Find where the given text appears and provide that cell's center as [X, Y] coordinate. 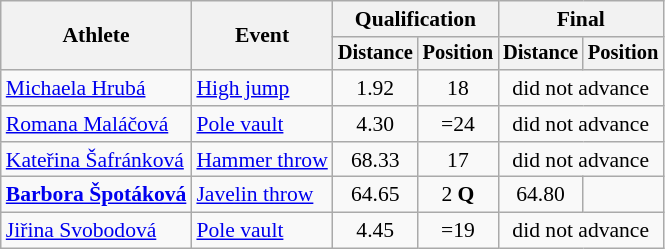
4.45 [376, 231]
Qualification [416, 19]
High jump [262, 88]
4.30 [376, 124]
Event [262, 36]
64.80 [540, 195]
18 [458, 88]
Michaela Hrubá [96, 88]
17 [458, 160]
Kateřina Šafránková [96, 160]
Jiřina Svobodová [96, 231]
64.65 [376, 195]
1.92 [376, 88]
2 Q [458, 195]
Javelin throw [262, 195]
Final [580, 19]
=19 [458, 231]
68.33 [376, 160]
Barbora Špotáková [96, 195]
Romana Maláčová [96, 124]
Hammer throw [262, 160]
=24 [458, 124]
Athlete [96, 36]
